Pinpoint the cell where the given text exists, returning its [x, y] midpoint coordinate. 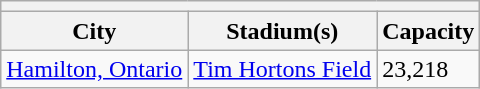
Stadium(s) [282, 31]
23,218 [428, 69]
Tim Hortons Field [282, 69]
City [94, 31]
Hamilton, Ontario [94, 69]
Capacity [428, 31]
